Output the (X, Y) coordinate of the center of the cell containing the given text.  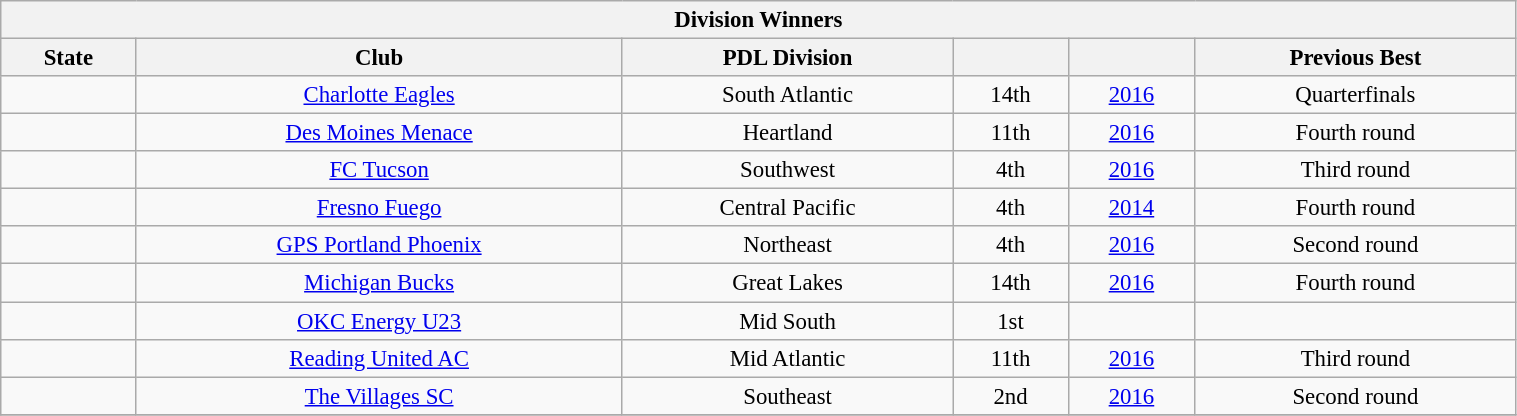
2nd (1010, 396)
Previous Best (1356, 58)
Quarterfinals (1356, 95)
Great Lakes (788, 283)
Southwest (788, 170)
Michigan Bucks (379, 283)
South Atlantic (788, 95)
GPS Portland Phoenix (379, 245)
Southeast (788, 396)
Reading United AC (379, 358)
Des Moines Menace (379, 133)
State (68, 58)
Heartland (788, 133)
1st (1010, 321)
Central Pacific (788, 208)
FC Tucson (379, 170)
PDL Division (788, 58)
Fresno Fuego (379, 208)
Mid South (788, 321)
Division Winners (758, 20)
Northeast (788, 245)
Mid Atlantic (788, 358)
The Villages SC (379, 396)
Club (379, 58)
Charlotte Eagles (379, 95)
2014 (1132, 208)
OKC Energy U23 (379, 321)
